Pinpoint the cell where the given text exists, returning its (X, Y) midpoint coordinate. 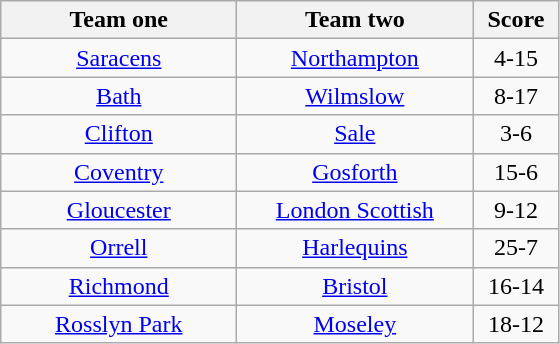
Coventry (119, 172)
Team two (355, 20)
3-6 (516, 134)
Richmond (119, 286)
Saracens (119, 58)
Gosforth (355, 172)
Orrell (119, 248)
London Scottish (355, 210)
Gloucester (119, 210)
Bath (119, 96)
Clifton (119, 134)
Harlequins (355, 248)
9-12 (516, 210)
Moseley (355, 324)
Northampton (355, 58)
16-14 (516, 286)
4-15 (516, 58)
Team one (119, 20)
8-17 (516, 96)
Sale (355, 134)
Wilmslow (355, 96)
25-7 (516, 248)
Score (516, 20)
Rosslyn Park (119, 324)
15-6 (516, 172)
18-12 (516, 324)
Bristol (355, 286)
